Determine the [x, y] coordinate at the center of the cell enclosing the given text.  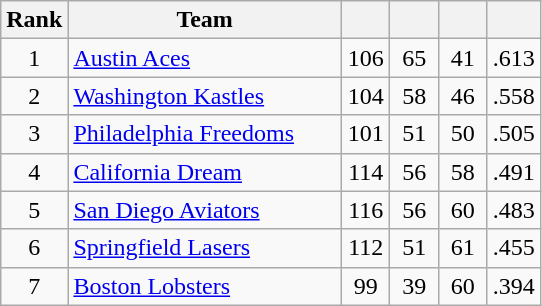
San Diego Aviators [205, 210]
California Dream [205, 172]
2 [34, 96]
101 [366, 134]
.483 [514, 210]
5 [34, 210]
Team [205, 20]
1 [34, 58]
Washington Kastles [205, 96]
7 [34, 286]
50 [464, 134]
Rank [34, 20]
.558 [514, 96]
104 [366, 96]
.613 [514, 58]
61 [464, 248]
.455 [514, 248]
Springfield Lasers [205, 248]
65 [414, 58]
3 [34, 134]
Boston Lobsters [205, 286]
114 [366, 172]
46 [464, 96]
6 [34, 248]
112 [366, 248]
Austin Aces [205, 58]
39 [414, 286]
.394 [514, 286]
116 [366, 210]
41 [464, 58]
Philadelphia Freedoms [205, 134]
106 [366, 58]
4 [34, 172]
.491 [514, 172]
99 [366, 286]
.505 [514, 134]
